Provide the (x, y) coordinate of the cell's center where the given text is located.  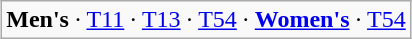
Men's · T11 · T13 · T54 · Women's · T54 (206, 20)
